Return (X, Y) of the center of cell containing provided text 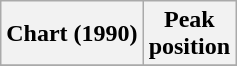
Chart (1990) (72, 34)
Peakposition (189, 34)
